For the text-containing cell, return its midpoint in [x, y] coordinate format. 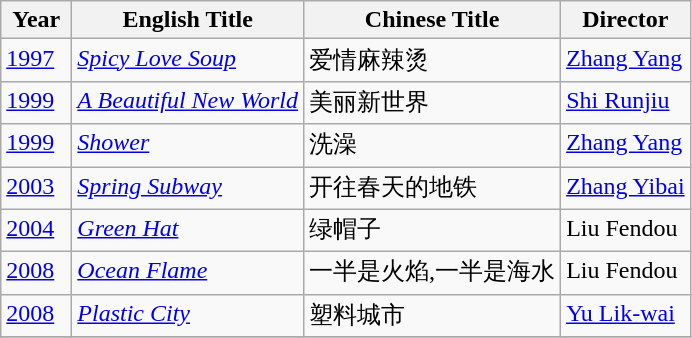
美丽新世界 [432, 102]
Yu Lik-wai [626, 316]
绿帽子 [432, 230]
Chinese Title [432, 20]
Green Hat [188, 230]
一半是火焰,一半是海水 [432, 274]
A Beautiful New World [188, 102]
洗澡 [432, 146]
Spicy Love Soup [188, 60]
2003 [36, 188]
Zhang Yibai [626, 188]
Plastic City [188, 316]
Shi Runjiu [626, 102]
Year [36, 20]
爱情麻辣烫 [432, 60]
塑料城市 [432, 316]
开往春天的地铁 [432, 188]
English Title [188, 20]
2004 [36, 230]
1997 [36, 60]
Spring Subway [188, 188]
Shower [188, 146]
Ocean Flame [188, 274]
Director [626, 20]
